Return [X, Y] of the center of cell containing provided text 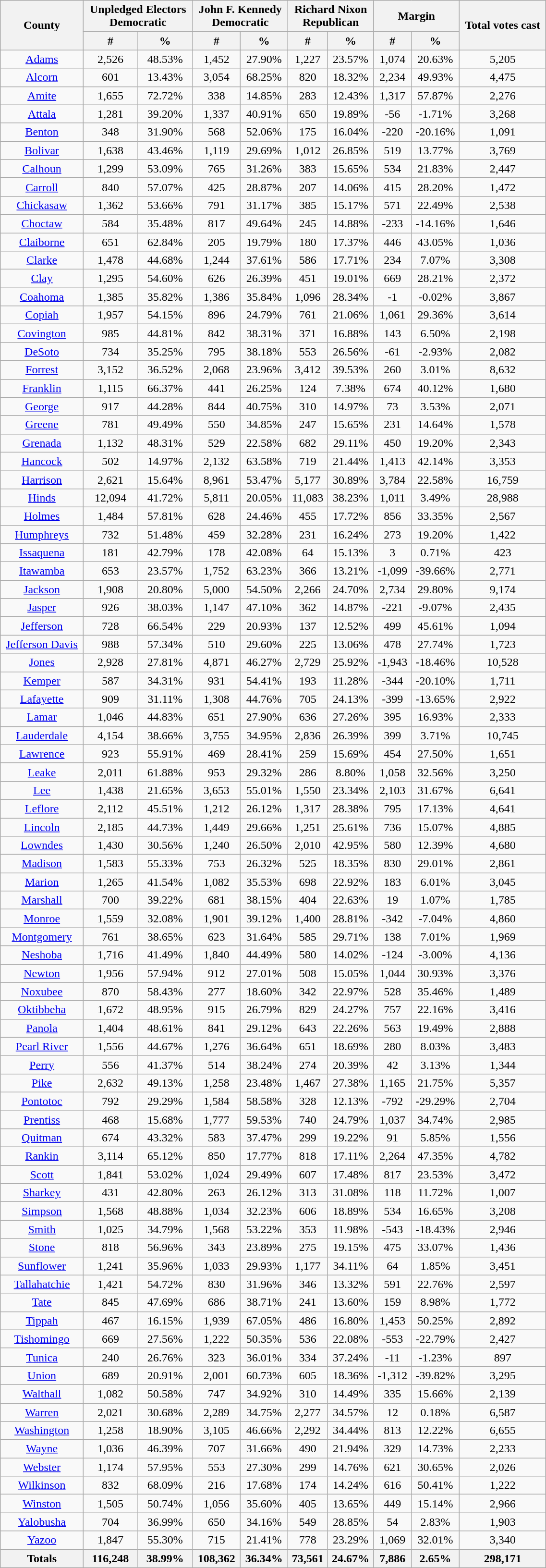
38.15% [264, 900]
2,010 [307, 845]
3,483 [503, 1046]
26.56% [351, 352]
1,265 [110, 882]
28.20% [435, 187]
1,212 [216, 808]
263 [216, 1193]
Totals [42, 1558]
3.49% [435, 498]
3,268 [503, 114]
3,472 [503, 1175]
31.96% [264, 1284]
-14.16% [435, 223]
7.01% [435, 937]
17.13% [435, 808]
-1,943 [393, 662]
29.66% [264, 827]
37.24% [351, 1357]
42.14% [435, 461]
454 [393, 754]
842 [216, 333]
Grenada [42, 443]
29.12% [264, 1028]
7.38% [351, 388]
1,489 [503, 992]
3.13% [435, 1065]
Leflore [42, 808]
46.39% [165, 1449]
556 [110, 1065]
3,451 [503, 1266]
459 [216, 535]
Lamar [42, 717]
-2.93% [435, 352]
28.34% [351, 297]
Pontotoc [42, 1101]
38.71% [264, 1302]
30.68% [165, 1412]
28,988 [503, 498]
11.72% [435, 1193]
1,772 [503, 1302]
1,404 [110, 1028]
1,957 [110, 315]
366 [307, 571]
1,413 [393, 461]
2,292 [307, 1431]
57.07% [165, 187]
-22.79% [435, 1339]
49.93% [435, 77]
Pike [42, 1083]
27.81% [165, 662]
27.56% [165, 1339]
38.31% [264, 333]
897 [503, 1357]
Holmes [42, 516]
50.58% [165, 1394]
Claiborne [42, 242]
47.35% [435, 1156]
Panola [42, 1028]
5,205 [503, 59]
1,025 [110, 1229]
2,861 [503, 864]
719 [307, 461]
1,074 [393, 59]
36.52% [165, 370]
2,985 [503, 1120]
1,227 [307, 59]
425 [216, 187]
47.10% [264, 608]
856 [393, 516]
3,054 [216, 77]
3.53% [435, 406]
431 [110, 1193]
Tishomingo [42, 1339]
29.69% [264, 150]
36.99% [165, 1522]
34.11% [351, 1266]
31.66% [264, 1449]
Yalobusha [42, 1522]
Amite [42, 96]
3,755 [216, 735]
36.64% [264, 1046]
Jefferson Davis [42, 644]
58.58% [264, 1101]
29.36% [435, 315]
2,704 [503, 1101]
11.28% [351, 681]
50.25% [435, 1321]
2.65% [435, 1558]
38.65% [165, 937]
342 [307, 992]
1,400 [307, 919]
28.21% [435, 279]
931 [216, 681]
441 [216, 388]
584 [110, 223]
1,034 [216, 1211]
1,422 [503, 535]
1,281 [110, 114]
16.24% [351, 535]
475 [393, 1248]
3,412 [307, 370]
Wayne [42, 1449]
33.35% [435, 516]
39.12% [264, 919]
-233 [393, 223]
Benton [42, 132]
1,550 [307, 790]
Lafayette [42, 699]
1,449 [216, 827]
1,711 [503, 681]
11,083 [307, 498]
41.54% [165, 882]
2,836 [307, 735]
13.21% [351, 571]
23.48% [264, 1083]
18.60% [264, 992]
1,655 [110, 96]
19.49% [435, 1028]
58.43% [165, 992]
912 [216, 973]
273 [393, 535]
-220 [393, 132]
44.68% [165, 260]
2,946 [503, 1229]
45.51% [165, 808]
5,177 [307, 479]
16.93% [435, 717]
Lauderdale [42, 735]
813 [393, 1431]
-342 [393, 919]
1,908 [110, 589]
449 [393, 1504]
681 [216, 900]
48.31% [165, 443]
Jackson [42, 589]
174 [307, 1485]
9,174 [503, 589]
46.27% [264, 662]
274 [307, 1065]
1,559 [110, 919]
2,139 [503, 1394]
Tate [42, 1302]
399 [393, 735]
1,091 [503, 132]
44.76% [264, 699]
2,734 [393, 589]
Franklin [42, 388]
1,680 [503, 388]
-1.71% [435, 114]
32.08% [165, 919]
1,007 [503, 1193]
178 [216, 553]
43.05% [435, 242]
-3.00% [435, 955]
1,505 [110, 1504]
31.64% [264, 937]
260 [393, 370]
25.92% [351, 662]
329 [393, 1449]
33.07% [435, 1248]
568 [216, 132]
1,646 [503, 223]
502 [110, 461]
68.25% [264, 77]
Oktibbeha [42, 1010]
-399 [393, 699]
43.46% [165, 150]
-39.66% [435, 571]
Carroll [42, 187]
54 [393, 1522]
51.48% [165, 535]
1,453 [393, 1321]
1,472 [503, 187]
17.48% [351, 1175]
22.49% [435, 205]
1,841 [110, 1175]
Smith [42, 1229]
241 [307, 1302]
13.06% [351, 644]
1,430 [110, 845]
42.79% [165, 553]
38.24% [264, 1065]
3,295 [503, 1375]
1,452 [216, 59]
12,094 [110, 498]
Stone [42, 1248]
Calhoun [42, 169]
653 [110, 571]
1,578 [503, 425]
27.26% [351, 717]
14.85% [264, 96]
2,132 [216, 461]
23.29% [351, 1540]
2,427 [503, 1339]
275 [307, 1248]
2,597 [503, 1284]
1,939 [216, 1321]
49.64% [264, 223]
6.50% [435, 333]
19.89% [351, 114]
2,632 [110, 1083]
4,680 [503, 845]
0.18% [435, 1412]
59.53% [264, 1120]
15.68% [165, 1120]
1,012 [307, 150]
16.04% [351, 132]
1,046 [110, 717]
4,871 [216, 662]
1,638 [110, 150]
15.66% [435, 1394]
8.98% [435, 1302]
926 [110, 608]
Tunica [42, 1357]
455 [307, 516]
2,001 [216, 1375]
15.69% [351, 754]
1,177 [307, 1266]
29.93% [264, 1266]
4,885 [503, 827]
63.58% [264, 461]
56.96% [165, 1248]
108,362 [216, 1558]
6.01% [435, 882]
1,672 [110, 1010]
50.35% [264, 1339]
175 [307, 132]
732 [110, 535]
606 [307, 1211]
23.34% [351, 790]
44.83% [165, 717]
468 [110, 1120]
60.73% [264, 1375]
29.49% [264, 1175]
8.80% [351, 772]
27.30% [264, 1467]
4,154 [110, 735]
31.08% [351, 1193]
62.84% [165, 242]
3,308 [503, 260]
525 [307, 864]
22.63% [351, 900]
923 [110, 754]
29.01% [435, 864]
44.67% [165, 1046]
371 [307, 333]
3,105 [216, 1431]
Hancock [42, 461]
45.61% [435, 626]
Unpledged ElectorsDemocratic [138, 16]
1,583 [110, 864]
30.93% [435, 973]
-56 [393, 114]
405 [307, 1504]
-553 [393, 1339]
3,376 [503, 973]
39.20% [165, 114]
3,340 [503, 1540]
22.16% [435, 1010]
61.88% [165, 772]
705 [307, 699]
73,561 [307, 1558]
32.23% [264, 1211]
14.24% [351, 1485]
446 [393, 242]
48.61% [165, 1028]
42.08% [264, 553]
-0.02% [435, 297]
3.01% [435, 370]
Lincoln [42, 827]
2,888 [503, 1028]
2,112 [110, 808]
844 [216, 406]
519 [393, 150]
14.73% [435, 1449]
14.88% [351, 223]
-11 [393, 1357]
2,103 [393, 790]
143 [393, 333]
747 [216, 1394]
0.71% [435, 553]
34.79% [165, 1229]
1,903 [503, 1522]
870 [110, 992]
1,362 [110, 205]
18.89% [351, 1211]
Alcorn [42, 77]
37.47% [264, 1138]
38.66% [165, 735]
3,867 [503, 297]
20.39% [351, 1065]
-39.82% [435, 1375]
Itawamba [42, 571]
Total votes cast [503, 25]
2,729 [307, 662]
1,344 [503, 1065]
35.46% [435, 992]
586 [307, 260]
313 [307, 1193]
1,033 [216, 1266]
36.01% [264, 1357]
753 [216, 864]
Marion [42, 882]
343 [216, 1248]
Jones [42, 662]
Leake [42, 772]
362 [307, 608]
-18.46% [435, 662]
55.91% [165, 754]
1,436 [503, 1248]
467 [110, 1321]
40.12% [435, 388]
16,759 [503, 479]
3,045 [503, 882]
124 [307, 388]
736 [393, 827]
67.05% [264, 1321]
207 [307, 187]
845 [110, 1302]
22.92% [351, 882]
26.32% [264, 864]
25.61% [351, 827]
50.74% [165, 1504]
27.74% [435, 644]
704 [110, 1522]
-543 [393, 1229]
Simpson [42, 1211]
Tippah [42, 1321]
118 [393, 1193]
514 [216, 1065]
2,526 [110, 59]
35.48% [165, 223]
1,132 [110, 443]
26.85% [351, 150]
988 [110, 644]
30.56% [165, 845]
30.65% [435, 1467]
1,119 [216, 150]
1,174 [110, 1467]
24.46% [264, 516]
54.41% [264, 681]
29.60% [264, 644]
626 [216, 279]
53.66% [165, 205]
2,621 [110, 479]
2,011 [110, 772]
469 [216, 754]
1,096 [307, 297]
1,165 [393, 1083]
234 [393, 260]
19.22% [351, 1138]
53.02% [165, 1175]
700 [110, 900]
17.68% [264, 1485]
44.49% [264, 955]
Monroe [42, 919]
Prentiss [42, 1120]
21.94% [351, 1449]
181 [110, 553]
-1.23% [435, 1357]
34.95% [264, 735]
14.76% [351, 1467]
19.79% [264, 242]
550 [216, 425]
-29.29% [435, 1101]
689 [110, 1375]
Montgomery [42, 937]
Attala [42, 114]
2,447 [503, 169]
County [42, 25]
280 [393, 1046]
12.22% [435, 1431]
38.03% [165, 608]
34.74% [435, 1120]
715 [216, 1540]
536 [307, 1339]
20.63% [435, 59]
1,421 [110, 1284]
591 [393, 1284]
686 [216, 1302]
1,251 [307, 827]
17.72% [351, 516]
628 [216, 516]
George [42, 406]
Humphreys [42, 535]
26.50% [264, 845]
24.27% [351, 1010]
1.85% [435, 1266]
478 [393, 644]
48.88% [165, 1211]
49.49% [165, 425]
490 [307, 1449]
2,538 [503, 205]
22.26% [351, 1028]
31.26% [264, 169]
14.87% [351, 608]
42.95% [351, 845]
-20.16% [435, 132]
68.09% [165, 1485]
508 [307, 973]
6,587 [503, 1412]
15.13% [351, 553]
1,785 [503, 900]
1,956 [110, 973]
682 [307, 443]
10,745 [503, 735]
19.15% [351, 1248]
48.53% [165, 59]
792 [110, 1101]
18.32% [351, 77]
34.75% [264, 1412]
20.05% [264, 498]
Union [42, 1375]
-792 [393, 1101]
13.32% [351, 1284]
5,811 [216, 498]
12.13% [351, 1101]
31.17% [264, 205]
3,653 [216, 790]
55.30% [165, 1540]
31.67% [435, 790]
53.47% [264, 479]
Issaquena [42, 553]
3,208 [503, 1211]
1,094 [503, 626]
35.53% [264, 882]
1,467 [307, 1083]
1,276 [216, 1046]
21.06% [351, 315]
20.93% [264, 626]
-124 [393, 955]
765 [216, 169]
21.75% [435, 1083]
35.25% [165, 352]
18.35% [351, 864]
1,061 [393, 315]
20.80% [165, 589]
15.14% [435, 1504]
55.01% [264, 790]
Covington [42, 333]
1,651 [503, 754]
34.57% [351, 1412]
840 [110, 187]
499 [393, 626]
734 [110, 352]
34.85% [264, 425]
Walthall [42, 1394]
Margin [417, 16]
15.64% [165, 479]
42.80% [165, 1193]
3,353 [503, 461]
54.15% [165, 315]
1,044 [393, 973]
31.90% [165, 132]
66.54% [165, 626]
Greene [42, 425]
909 [110, 699]
Rankin [42, 1156]
Jasper [42, 608]
43.32% [165, 1138]
601 [110, 77]
1,584 [216, 1101]
781 [110, 425]
Sharkey [42, 1193]
35.84% [264, 297]
17.77% [264, 1156]
549 [307, 1522]
571 [393, 205]
286 [307, 772]
205 [216, 242]
1,385 [110, 297]
616 [393, 1485]
Madison [42, 864]
Copiah [42, 315]
26.79% [264, 1010]
29.71% [351, 937]
54.60% [165, 279]
6,641 [503, 790]
605 [307, 1375]
159 [393, 1302]
Adams [42, 59]
32.56% [435, 772]
1,386 [216, 297]
7,886 [393, 1558]
Clarke [42, 260]
19.01% [351, 279]
1,438 [110, 790]
72.72% [165, 96]
13.65% [351, 1504]
22.97% [351, 992]
13.43% [165, 77]
Warren [42, 1412]
46.66% [264, 1431]
180 [307, 242]
18.36% [351, 1375]
348 [110, 132]
38.18% [264, 352]
-7.04% [435, 919]
334 [307, 1357]
29.32% [264, 772]
2,266 [307, 589]
-13.65% [435, 699]
50.41% [435, 1485]
3.71% [435, 735]
3 [393, 553]
Pearl River [42, 1046]
19 [393, 900]
1,069 [393, 1540]
5,357 [503, 1083]
Marshall [42, 900]
57.87% [435, 96]
829 [307, 1010]
49.13% [165, 1083]
2,435 [503, 608]
52.06% [264, 132]
18.69% [351, 1046]
2,198 [503, 333]
Coahoma [42, 297]
740 [307, 1120]
Chickasaw [42, 205]
12.39% [435, 845]
16.88% [351, 333]
1,847 [110, 1540]
28.81% [351, 919]
820 [307, 77]
57.94% [165, 973]
1,752 [216, 571]
587 [110, 681]
20.91% [165, 1375]
53.09% [165, 169]
16.80% [351, 1321]
28.41% [264, 754]
14.02% [351, 955]
1,337 [216, 114]
34.44% [351, 1431]
57.34% [165, 644]
193 [307, 681]
15.07% [435, 827]
3,784 [393, 479]
Noxubee [42, 992]
623 [216, 937]
3,614 [503, 315]
346 [307, 1284]
1,241 [110, 1266]
277 [216, 992]
54.50% [264, 589]
38.23% [351, 498]
29.11% [351, 443]
353 [307, 1229]
12.43% [351, 96]
2,233 [503, 1449]
Sunflower [42, 1266]
91 [393, 1138]
44.28% [165, 406]
24.70% [351, 589]
23.89% [264, 1248]
757 [393, 1010]
17.37% [351, 242]
985 [110, 333]
1,901 [216, 919]
39.53% [351, 370]
Clay [42, 279]
2,966 [503, 1504]
38.99% [165, 1558]
Harrison [42, 479]
1,056 [216, 1504]
Richard NixonRepublican [330, 16]
23.53% [435, 1175]
138 [393, 937]
2,021 [110, 1412]
13.60% [351, 1302]
44.81% [165, 333]
116,248 [110, 1558]
44.73% [165, 827]
26.25% [264, 388]
32.28% [264, 535]
8,961 [216, 479]
1,058 [393, 772]
585 [307, 937]
Webster [42, 1467]
-344 [393, 681]
896 [216, 315]
Washington [42, 1431]
832 [110, 1485]
383 [307, 169]
707 [216, 1449]
35.60% [264, 1504]
-221 [393, 608]
John F. KennedyDemocratic [240, 16]
39.22% [165, 900]
23.96% [264, 370]
-1,099 [393, 571]
73 [393, 406]
2.83% [435, 1522]
2,234 [393, 77]
529 [216, 443]
1,037 [393, 1120]
21.44% [351, 461]
915 [216, 1010]
Hinds [42, 498]
1,716 [110, 955]
4,475 [503, 77]
3,769 [503, 150]
26.76% [165, 1357]
953 [216, 772]
1,295 [110, 279]
5.85% [435, 1138]
16.15% [165, 1321]
2,082 [503, 352]
47.69% [165, 1302]
451 [307, 279]
385 [307, 205]
Kemper [42, 681]
35.82% [165, 297]
791 [216, 205]
63.23% [264, 571]
40.75% [264, 406]
66.37% [165, 388]
404 [307, 900]
3,152 [110, 370]
10,528 [503, 662]
245 [307, 223]
216 [216, 1485]
4,782 [503, 1156]
27.38% [351, 1083]
1,299 [110, 169]
2,771 [503, 571]
28.38% [351, 808]
6,655 [503, 1431]
57.81% [165, 516]
31.11% [165, 699]
1,840 [216, 955]
1.07% [435, 900]
2,892 [503, 1321]
1,969 [503, 937]
-61 [393, 352]
Neshoba [42, 955]
283 [307, 96]
-20.10% [435, 681]
17.11% [351, 1156]
137 [307, 626]
486 [307, 1321]
22.76% [435, 1284]
450 [393, 443]
423 [503, 553]
229 [216, 626]
14.06% [351, 187]
29.80% [435, 589]
Lee [42, 790]
Bolivar [42, 150]
55.33% [165, 864]
2,026 [503, 1467]
Newton [42, 973]
Tallahatchie [42, 1284]
917 [110, 406]
607 [307, 1175]
57.95% [165, 1467]
2,922 [503, 699]
Winston [42, 1504]
528 [393, 992]
-18.43% [435, 1229]
2,333 [503, 717]
841 [216, 1028]
32.01% [435, 1540]
415 [393, 187]
850 [216, 1156]
37.61% [264, 260]
583 [216, 1138]
698 [307, 882]
21.41% [264, 1540]
636 [307, 717]
22.08% [351, 1339]
Yazoo [42, 1540]
225 [307, 644]
34.31% [165, 681]
395 [393, 717]
2,277 [307, 1412]
40.91% [264, 114]
Jefferson [42, 626]
42 [393, 1065]
2,071 [503, 406]
1,240 [216, 845]
2,343 [503, 443]
4,641 [503, 808]
17.71% [351, 260]
1,011 [393, 498]
621 [393, 1467]
41.37% [165, 1065]
778 [307, 1540]
Wilkinson [42, 1485]
2,567 [503, 516]
41.72% [165, 498]
Quitman [42, 1138]
34.92% [264, 1394]
183 [393, 882]
7.07% [435, 260]
3,416 [503, 1010]
28.87% [264, 187]
15.17% [351, 205]
563 [393, 1028]
8,632 [503, 370]
1,308 [216, 699]
13.77% [435, 150]
4,860 [503, 919]
1,777 [216, 1120]
65.12% [165, 1156]
27.50% [435, 754]
338 [216, 96]
28.85% [351, 1522]
Choctaw [42, 223]
21.65% [165, 790]
Scott [42, 1175]
1,115 [110, 388]
323 [216, 1357]
24.13% [351, 699]
8.03% [435, 1046]
1,484 [110, 516]
3,114 [110, 1156]
4,136 [503, 955]
14.49% [351, 1394]
21.83% [435, 169]
2,264 [393, 1156]
11.98% [351, 1229]
-1,312 [393, 1375]
1,478 [110, 260]
328 [307, 1101]
247 [307, 425]
3,250 [503, 772]
14.64% [435, 425]
728 [110, 626]
53.22% [264, 1229]
2,068 [216, 370]
54.72% [165, 1284]
36.34% [264, 1558]
15.05% [351, 973]
1,723 [503, 644]
12.52% [351, 626]
-1 [393, 297]
1,147 [216, 608]
16.65% [435, 1211]
30.89% [351, 479]
24.67% [351, 1558]
5,000 [216, 589]
259 [307, 754]
Lowndes [42, 845]
-9.07% [435, 608]
34.16% [264, 1522]
1,024 [216, 1175]
510 [216, 644]
643 [307, 1028]
27.01% [264, 973]
DeSoto [42, 352]
35.96% [165, 1266]
12 [393, 1412]
41.49% [165, 955]
298,171 [503, 1558]
Lawrence [42, 754]
48.95% [165, 1010]
2,185 [110, 827]
18.90% [165, 1431]
2,276 [503, 96]
240 [110, 1357]
Perry [42, 1065]
2,372 [503, 279]
2,289 [216, 1412]
2,928 [110, 662]
335 [393, 1394]
29.29% [165, 1101]
1,244 [216, 260]
Forrest [42, 370]
